Output the (X, Y) coordinate of the center of the cell containing the given text.  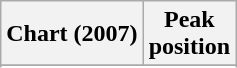
Peakposition (189, 34)
Chart (2007) (72, 34)
